From the cell containing the given text, extract its center point as (X, Y) coordinate. 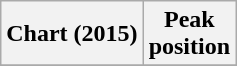
Chart (2015) (72, 34)
Peakposition (189, 34)
